Locate the cell with the specified text and output its (X, Y) center coordinate. 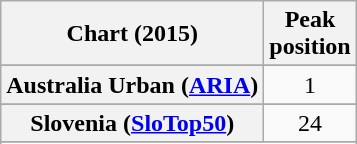
Chart (2015) (132, 34)
1 (310, 85)
Slovenia (SloTop50) (132, 123)
Peakposition (310, 34)
24 (310, 123)
Australia Urban (ARIA) (132, 85)
